Pinpoint the cell where the given text exists, returning its [x, y] midpoint coordinate. 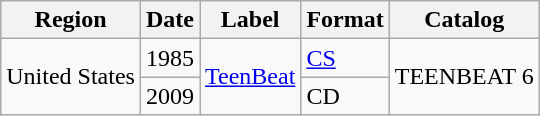
United States [71, 77]
TeenBeat [250, 77]
Region [71, 20]
2009 [170, 96]
Catalog [464, 20]
CD [345, 96]
Label [250, 20]
CS [345, 58]
TEENBEAT 6 [464, 77]
Date [170, 20]
1985 [170, 58]
Format [345, 20]
